Search for the cell housing the specified text and yield its (X, Y) center coordinate. 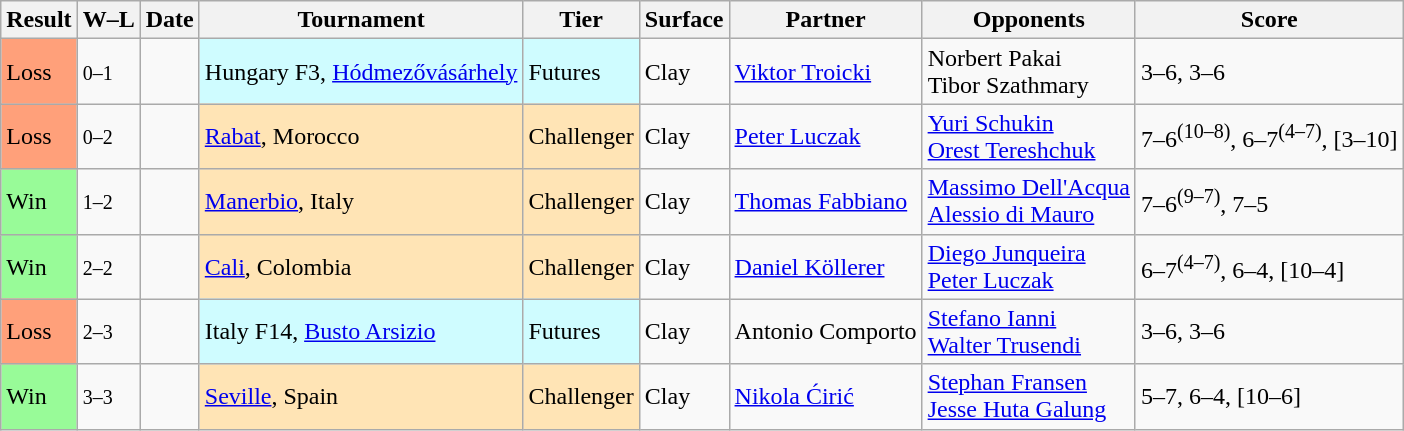
3–3 (108, 396)
7–6(9–7), 7–5 (1269, 202)
Tournament (361, 20)
W–L (108, 20)
Date (170, 20)
Hungary F3, Hódmezővásárhely (361, 72)
Opponents (1028, 20)
1–2 (108, 202)
Result (39, 20)
Diego Junqueira Peter Luczak (1028, 266)
Antonio Comporto (826, 332)
Stefano Ianni Walter Trusendi (1028, 332)
Italy F14, Busto Arsizio (361, 332)
Seville, Spain (361, 396)
Norbert Pakai Tibor Szathmary (1028, 72)
Rabat, Morocco (361, 136)
2–3 (108, 332)
Score (1269, 20)
2–2 (108, 266)
Partner (826, 20)
Tier (581, 20)
Thomas Fabbiano (826, 202)
Daniel Köllerer (826, 266)
Manerbio, Italy (361, 202)
Massimo Dell'Acqua Alessio di Mauro (1028, 202)
5–7, 6–4, [10–6] (1269, 396)
7–6(10–8), 6–7(4–7), [3–10] (1269, 136)
Peter Luczak (826, 136)
Yuri Schukin Orest Tereshchuk (1028, 136)
Nikola Ćirić (826, 396)
Viktor Troicki (826, 72)
Stephan Fransen Jesse Huta Galung (1028, 396)
Surface (684, 20)
6–7(4–7), 6–4, [10–4] (1269, 266)
Cali, Colombia (361, 266)
0–1 (108, 72)
0–2 (108, 136)
